Search for the cell housing the specified text and yield its [x, y] center coordinate. 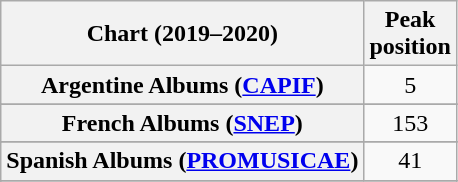
41 [410, 161]
French Albums (SNEP) [182, 123]
Peakposition [410, 34]
Spanish Albums (PROMUSICAE) [182, 161]
Argentine Albums (CAPIF) [182, 85]
5 [410, 85]
153 [410, 123]
Chart (2019–2020) [182, 34]
